Determine the (X, Y) coordinate at the center of the cell enclosing the given text.  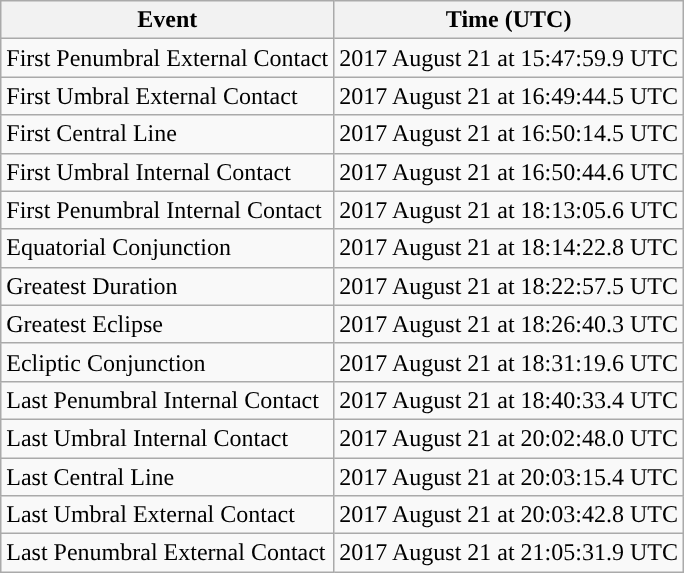
2017 August 21 at 18:31:19.6 UTC (509, 362)
2017 August 21 at 16:50:44.6 UTC (509, 172)
Equatorial Conjunction (168, 248)
2017 August 21 at 18:13:05.6 UTC (509, 210)
Time (UTC) (509, 20)
First Umbral Internal Contact (168, 172)
Event (168, 20)
2017 August 21 at 18:40:33.4 UTC (509, 400)
2017 August 21 at 20:03:15.4 UTC (509, 477)
Last Umbral Internal Contact (168, 438)
Greatest Duration (168, 286)
First Penumbral External Contact (168, 58)
2017 August 21 at 16:49:44.5 UTC (509, 96)
2017 August 21 at 20:03:42.8 UTC (509, 515)
2017 August 21 at 15:47:59.9 UTC (509, 58)
Last Umbral External Contact (168, 515)
2017 August 21 at 16:50:14.5 UTC (509, 134)
Last Central Line (168, 477)
Greatest Eclipse (168, 324)
Last Penumbral Internal Contact (168, 400)
First Central Line (168, 134)
First Penumbral Internal Contact (168, 210)
2017 August 21 at 18:22:57.5 UTC (509, 286)
Ecliptic Conjunction (168, 362)
2017 August 21 at 18:26:40.3 UTC (509, 324)
2017 August 21 at 18:14:22.8 UTC (509, 248)
Last Penumbral External Contact (168, 553)
First Umbral External Contact (168, 96)
2017 August 21 at 20:02:48.0 UTC (509, 438)
2017 August 21 at 21:05:31.9 UTC (509, 553)
